For the text-containing cell, return its midpoint in (x, y) coordinate format. 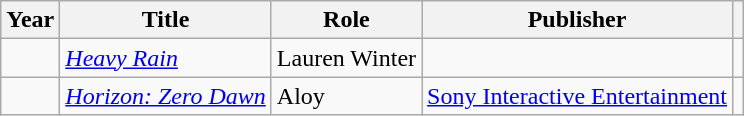
Horizon: Zero Dawn (166, 96)
Publisher (578, 20)
Heavy Rain (166, 58)
Title (166, 20)
Role (346, 20)
Aloy (346, 96)
Sony Interactive Entertainment (578, 96)
Lauren Winter (346, 58)
Year (30, 20)
